Output the (x, y) coordinate of the center of the cell containing the given text.  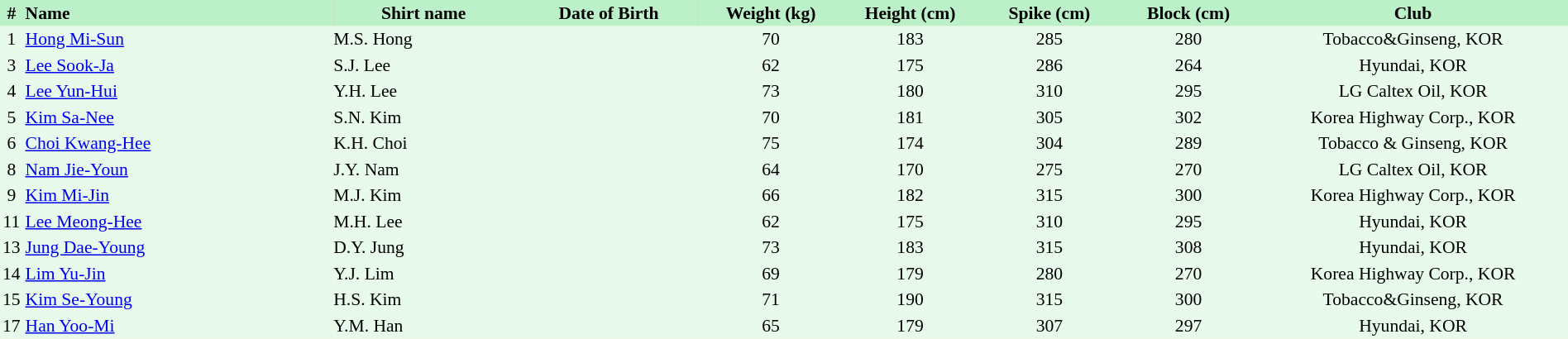
307 (1049, 326)
3 (12, 65)
Lee Yun-Hui (177, 91)
13 (12, 248)
6 (12, 144)
302 (1188, 117)
181 (910, 117)
Y.J. Lim (423, 274)
8 (12, 169)
174 (910, 144)
64 (771, 169)
304 (1049, 144)
4 (12, 91)
297 (1188, 326)
17 (12, 326)
K.H. Choi (423, 144)
11 (12, 222)
M.S. Hong (423, 40)
69 (771, 274)
182 (910, 195)
15 (12, 299)
14 (12, 274)
Date of Birth (609, 13)
Weight (kg) (771, 13)
D.Y. Jung (423, 248)
275 (1049, 169)
S.J. Lee (423, 65)
180 (910, 91)
Kim Mi-Jin (177, 195)
Lim Yu-Jin (177, 274)
Y.H. Lee (423, 91)
Han Yoo-Mi (177, 326)
# (12, 13)
1 (12, 40)
Spike (cm) (1049, 13)
Lee Sook-Ja (177, 65)
308 (1188, 248)
Kim Se-Young (177, 299)
S.N. Kim (423, 117)
Tobacco & Ginseng, KOR (1413, 144)
Y.M. Han (423, 326)
M.J. Kim (423, 195)
5 (12, 117)
Block (cm) (1188, 13)
75 (771, 144)
65 (771, 326)
Choi Kwang-Hee (177, 144)
170 (910, 169)
289 (1188, 144)
Jung Dae-Young (177, 248)
Height (cm) (910, 13)
286 (1049, 65)
285 (1049, 40)
71 (771, 299)
Nam Jie-Youn (177, 169)
9 (12, 195)
Lee Meong-Hee (177, 222)
Club (1413, 13)
264 (1188, 65)
190 (910, 299)
M.H. Lee (423, 222)
H.S. Kim (423, 299)
Name (177, 13)
66 (771, 195)
Hong Mi-Sun (177, 40)
305 (1049, 117)
J.Y. Nam (423, 169)
Shirt name (423, 13)
Kim Sa-Nee (177, 117)
